Scan for the cell matching the given text and deliver its (X, Y) coordinate at center. 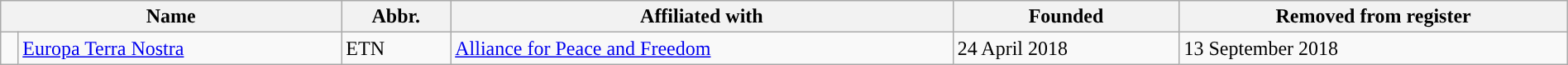
Founded (1066, 17)
ETN (396, 48)
Affiliated with (701, 17)
Alliance for Peace and Freedom (701, 48)
Abbr. (396, 17)
Europa Terra Nostra (180, 48)
Name (171, 17)
Removed from register (1373, 17)
13 September 2018 (1373, 48)
24 April 2018 (1066, 48)
